Find where the given text appears and provide that cell's center as [x, y] coordinate. 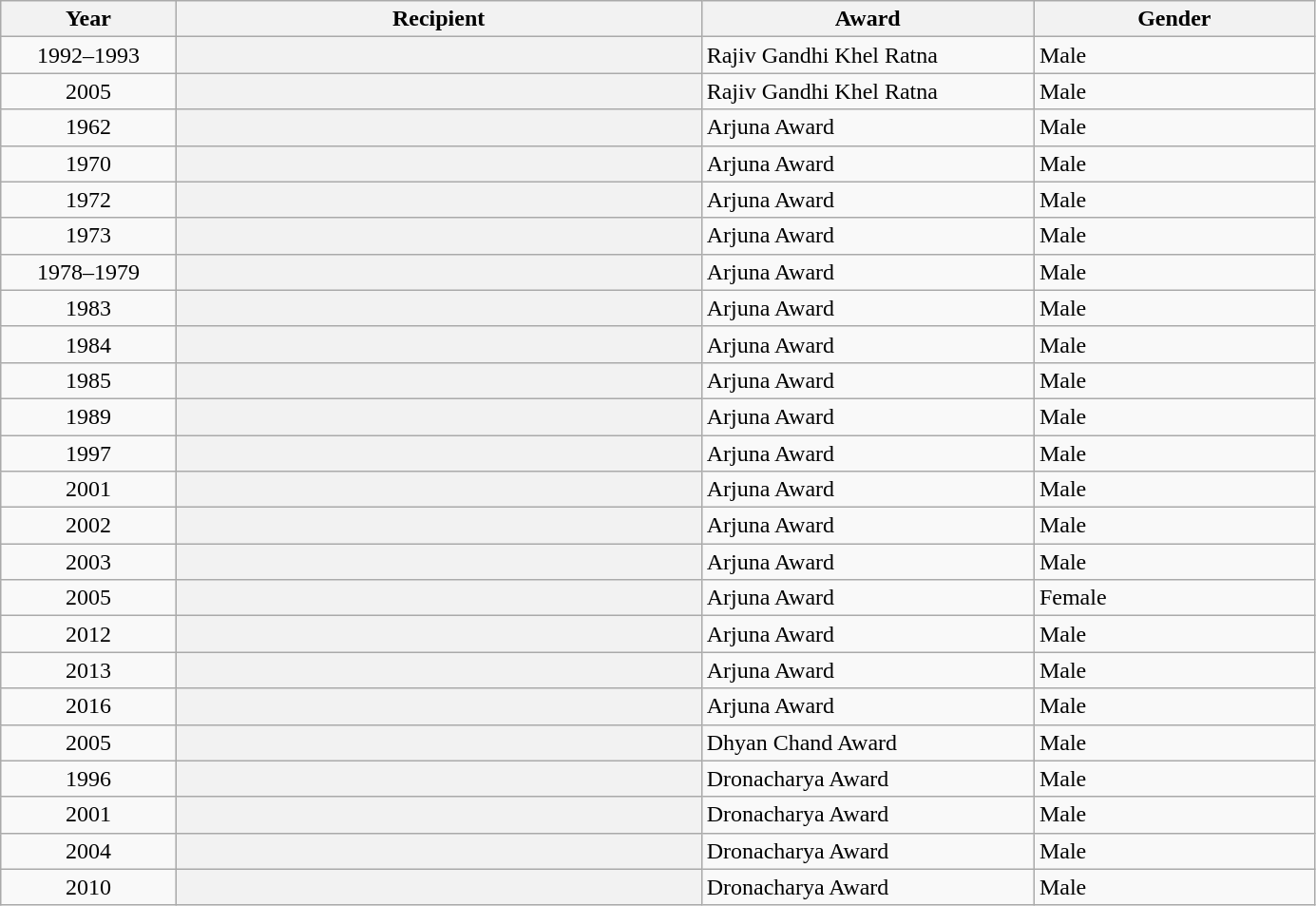
2010 [88, 887]
2012 [88, 634]
2002 [88, 526]
1983 [88, 308]
Female [1174, 598]
1978–1979 [88, 272]
1996 [88, 779]
1985 [88, 380]
1989 [88, 416]
Year [88, 19]
1973 [88, 236]
1992–1993 [88, 55]
2003 [88, 562]
Gender [1174, 19]
1962 [88, 127]
Award [868, 19]
1984 [88, 344]
Recipient [439, 19]
1970 [88, 164]
Dhyan Chand Award [868, 742]
2013 [88, 670]
1997 [88, 453]
2016 [88, 706]
2004 [88, 851]
1972 [88, 200]
